Find where the given text appears and provide that cell's center as [X, Y] coordinate. 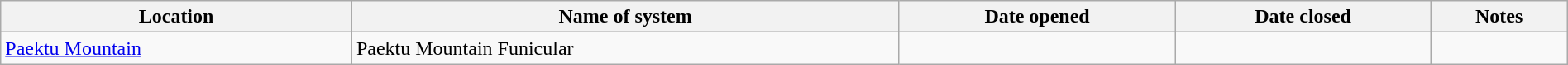
Location [177, 17]
Paektu Mountain Funicular [625, 48]
Date closed [1303, 17]
Date opened [1037, 17]
Paektu Mountain [177, 48]
Name of system [625, 17]
Notes [1499, 17]
